Find where the given text appears and provide that cell's center as (x, y) coordinate. 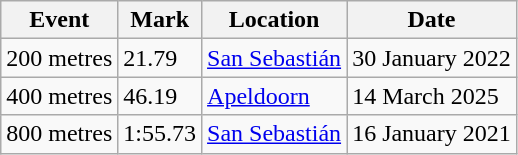
21.79 (160, 58)
Date (432, 20)
Event (60, 20)
800 metres (60, 134)
30 January 2022 (432, 58)
Location (274, 20)
14 March 2025 (432, 96)
Apeldoorn (274, 96)
1:55.73 (160, 134)
46.19 (160, 96)
200 metres (60, 58)
Mark (160, 20)
400 metres (60, 96)
16 January 2021 (432, 134)
